Identify which cell holds the provided text, then report its (x, y) central coordinate. 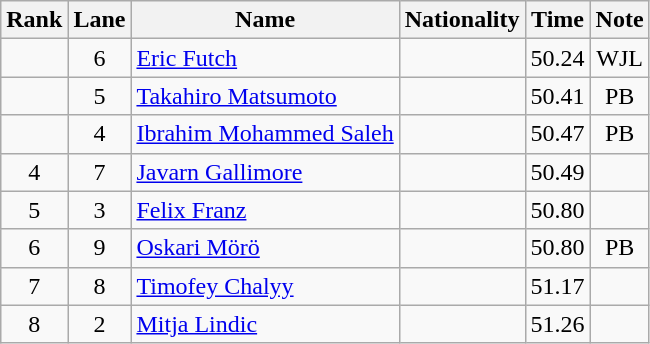
WJL (620, 58)
Javarn Gallimore (265, 172)
Note (620, 20)
Mitja Lindic (265, 324)
Takahiro Matsumoto (265, 96)
Timofey Chalyy (265, 286)
3 (100, 210)
Lane (100, 20)
Time (558, 20)
9 (100, 248)
2 (100, 324)
51.17 (558, 286)
Name (265, 20)
Rank (34, 20)
Nationality (462, 20)
50.41 (558, 96)
50.49 (558, 172)
Eric Futch (265, 58)
51.26 (558, 324)
50.47 (558, 134)
Oskari Mörö (265, 248)
50.24 (558, 58)
Felix Franz (265, 210)
Ibrahim Mohammed Saleh (265, 134)
